Determine the (x, y) coordinate at the center of the cell enclosing the given text.  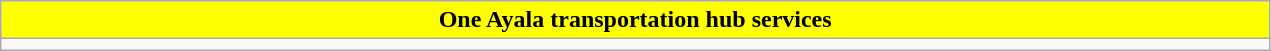
One Ayala transportation hub services (636, 20)
